Identify which cell holds the provided text, then report its [X, Y] central coordinate. 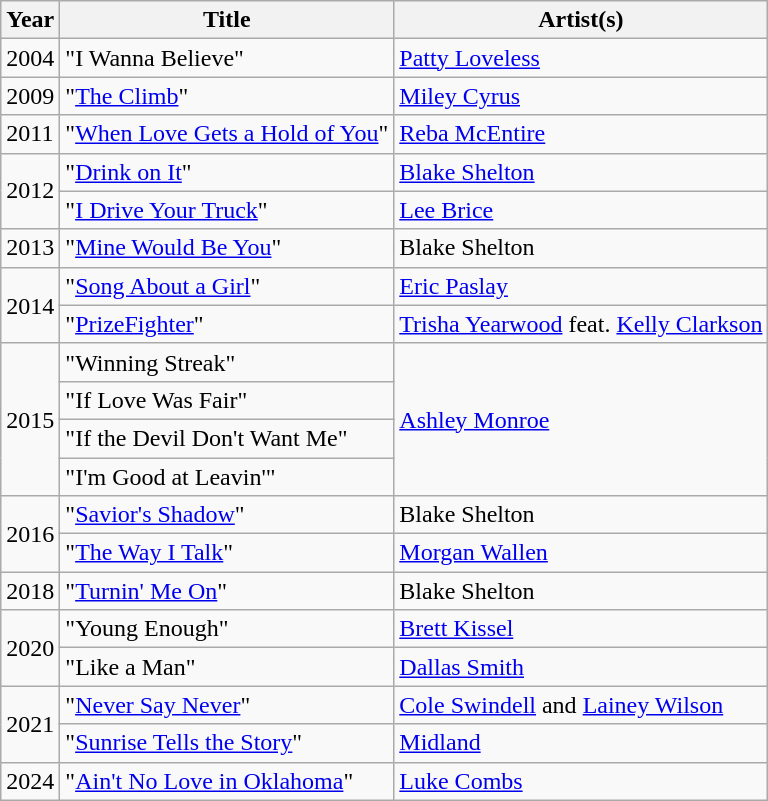
Eric Paslay [581, 286]
"PrizeFighter" [227, 324]
Lee Brice [581, 210]
Ashley Monroe [581, 419]
Trisha Yearwood feat. Kelly Clarkson [581, 324]
2015 [30, 419]
"Drink on It" [227, 172]
2024 [30, 781]
"If Love Was Fair" [227, 400]
"Mine Would Be You" [227, 248]
"Young Enough" [227, 629]
2009 [30, 96]
"Savior's Shadow" [227, 515]
"The Way I Talk" [227, 553]
"Ain't No Love in Oklahoma" [227, 781]
"If the Devil Don't Want Me" [227, 438]
Year [30, 20]
"Song About a Girl" [227, 286]
2018 [30, 591]
Miley Cyrus [581, 96]
Reba McEntire [581, 134]
2012 [30, 191]
Artist(s) [581, 20]
2011 [30, 134]
2014 [30, 305]
"The Climb" [227, 96]
2020 [30, 648]
"Turnin' Me On" [227, 591]
"Winning Streak" [227, 362]
"Sunrise Tells the Story" [227, 743]
Brett Kissel [581, 629]
2016 [30, 534]
"I'm Good at Leavin'" [227, 477]
"Never Say Never" [227, 705]
"I Drive Your Truck" [227, 210]
Title [227, 20]
Morgan Wallen [581, 553]
Luke Combs [581, 781]
"Like a Man" [227, 667]
Cole Swindell and Lainey Wilson [581, 705]
"When Love Gets a Hold of You" [227, 134]
2021 [30, 724]
Dallas Smith [581, 667]
2013 [30, 248]
Midland [581, 743]
2004 [30, 58]
Patty Loveless [581, 58]
"I Wanna Believe" [227, 58]
